Identify which cell holds the provided text, then report its [X, Y] central coordinate. 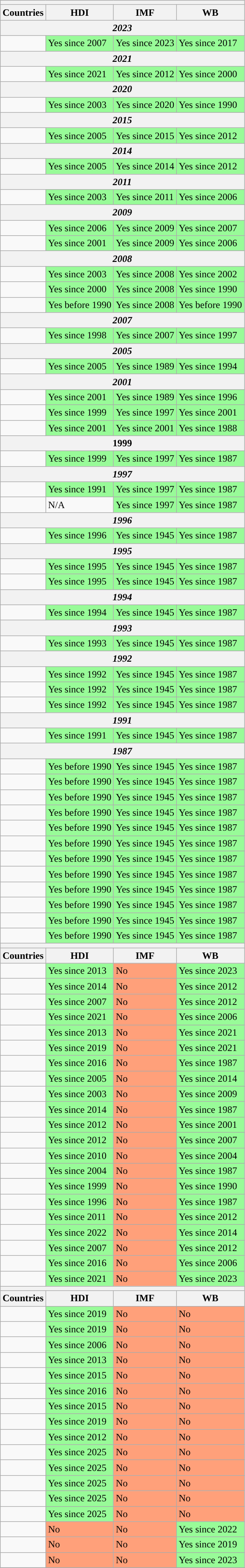
2015 [122, 120]
1996 [122, 520]
1992 [122, 658]
2014 [122, 151]
Yes since 2010 [79, 1156]
2001 [122, 382]
Yes since 2002 [211, 274]
Yes since 1993 [79, 643]
1994 [122, 597]
2009 [122, 213]
Yes since 1998 [79, 336]
Yes since 1988 [211, 428]
Yes since 2020 [145, 105]
1995 [122, 551]
2023 [122, 28]
2020 [122, 89]
1987 [122, 751]
1991 [122, 720]
2021 [122, 59]
N/A [79, 505]
2005 [122, 351]
Yes since 2017 [211, 43]
1997 [122, 474]
2008 [122, 259]
1993 [122, 628]
2011 [122, 181]
1999 [122, 443]
2007 [122, 320]
